Find where the given text appears and provide that cell's center as [X, Y] coordinate. 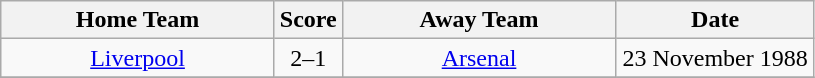
23 November 1988 [716, 58]
Arsenal [479, 58]
Home Team [138, 20]
Liverpool [138, 58]
Date [716, 20]
Score [308, 20]
2–1 [308, 58]
Away Team [479, 20]
